Determine the [X, Y] coordinate at the center of the cell enclosing the given text.  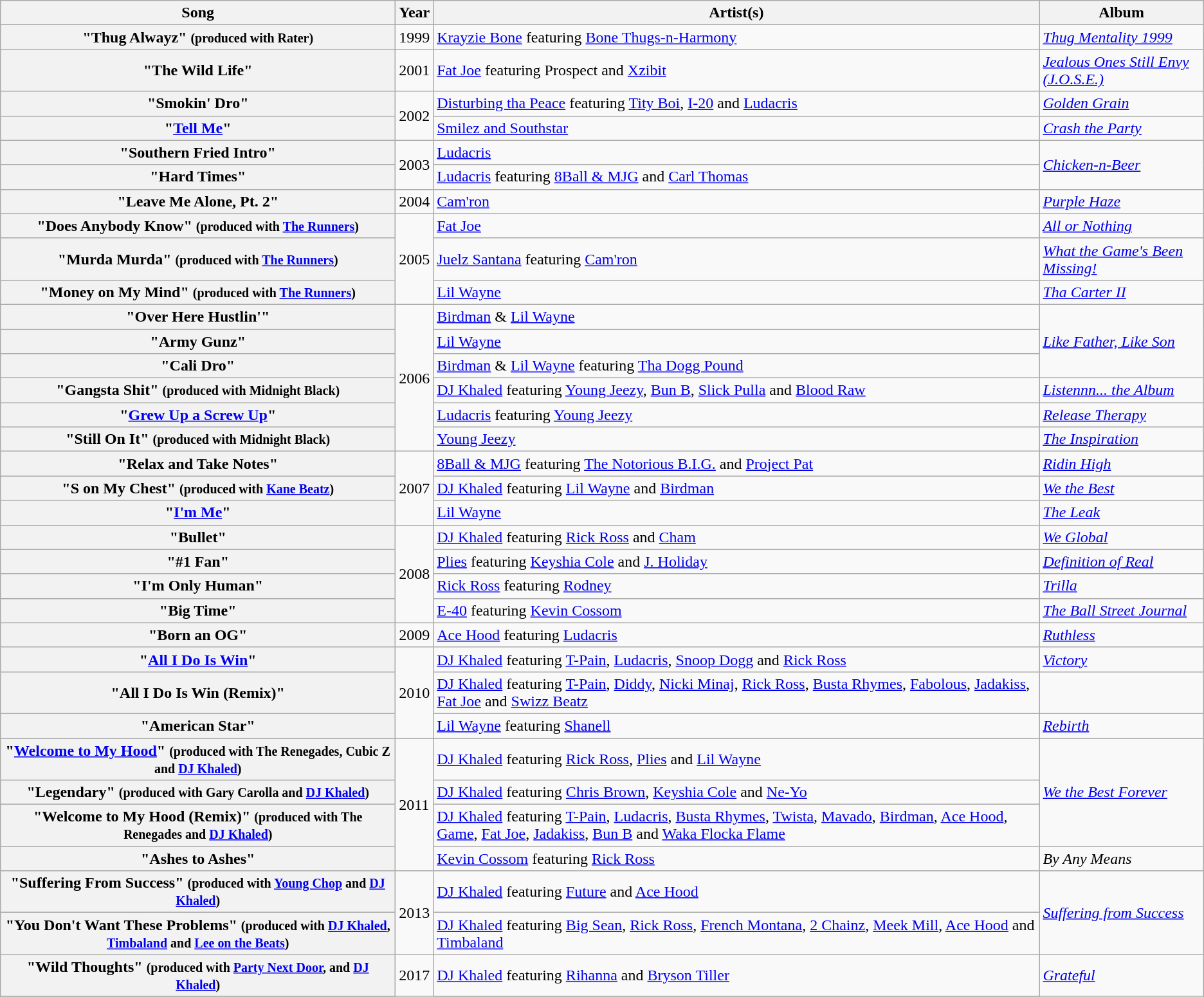
Year [414, 13]
Ridin High [1122, 464]
Crash the Party [1122, 128]
2017 [414, 975]
"Army Gunz" [198, 342]
2007 [414, 488]
DJ Khaled featuring Big Sean, Rick Ross, French Montana, 2 Chainz, Meek Mill, Ace Hood and Timbaland [736, 934]
Fat Joe [736, 226]
Kevin Cossom featuring Rick Ross [736, 859]
Trilla [1122, 586]
"I'm Me" [198, 513]
Fat Joe featuring Prospect and Xzibit [736, 71]
Ace Hood featuring Ludacris [736, 635]
"Leave Me Alone, Pt. 2" [198, 201]
2009 [414, 635]
2001 [414, 71]
Disturbing tha Peace featuring Tity Boi, I-20 and Ludacris [736, 104]
Suffering from Success [1122, 913]
By Any Means [1122, 859]
DJ Khaled featuring Young Jeezy, Bun B, Slick Pulla and Blood Raw [736, 390]
"All I Do Is Win (Remix)" [198, 692]
DJ Khaled featuring Rick Ross and Cham [736, 537]
"Still On It" (produced with Midnight Black) [198, 439]
Plies featuring Keyshia Cole and J. Holiday [736, 562]
Lil Wayne featuring Shanell [736, 726]
"Bullet" [198, 537]
"#1 Fan" [198, 562]
We Global [1122, 537]
DJ Khaled featuring Future and Ace Hood [736, 892]
2002 [414, 116]
Listennn... the Album [1122, 390]
Tha Carter II [1122, 292]
Golden Grain [1122, 104]
Cam'ron [736, 201]
We the Best Forever [1122, 792]
Krayzie Bone featuring Bone Thugs-n-Harmony [736, 37]
2008 [414, 574]
E-40 featuring Kevin Cossom [736, 610]
2004 [414, 201]
"I'm Only Human" [198, 586]
"All I Do Is Win" [198, 659]
8Ball & MJG featuring The Notorious B.I.G. and Project Pat [736, 464]
Thug Mentality 1999 [1122, 37]
"The Wild Life" [198, 71]
All or Nothing [1122, 226]
Smilez and Southstar [736, 128]
"Welcome to My Hood (Remix)" (produced with The Renegades and DJ Khaled) [198, 826]
The Inspiration [1122, 439]
2003 [414, 165]
Victory [1122, 659]
DJ Khaled featuring T-Pain, Ludacris, Busta Rhymes, Twista, Mavado, Birdman, Ace Hood, Game, Fat Joe, Jadakiss, Bun B and Waka Flocka Flame [736, 826]
Grateful [1122, 975]
"Suffering From Success" (produced with Young Chop and DJ Khaled) [198, 892]
"Big Time" [198, 610]
Rebirth [1122, 726]
Rick Ross featuring Rodney [736, 586]
Birdman & Lil Wayne featuring Tha Dogg Pound [736, 366]
2013 [414, 913]
The Ball Street Journal [1122, 610]
"Does Anybody Know" (produced with The Runners) [198, 226]
"Gangsta Shit" (produced with Midnight Black) [198, 390]
"S on My Chest" (produced with Kane Beatz) [198, 488]
DJ Khaled featuring Rick Ross, Plies and Lil Wayne [736, 759]
"Over Here Hustlin'" [198, 316]
DJ Khaled featuring T-Pain, Ludacris, Snoop Dogg and Rick Ross [736, 659]
Ludacris [736, 152]
Jealous Ones Still Envy (J.O.S.E.) [1122, 71]
"Smokin' Dro" [198, 104]
"Born an OG" [198, 635]
2005 [414, 259]
"Thug Alwayz" (produced with Rater) [198, 37]
"Murda Murda" (produced with The Runners) [198, 259]
1999 [414, 37]
Ruthless [1122, 635]
"Legendary" (produced with Gary Carolla and DJ Khaled) [198, 792]
Ludacris featuring Young Jeezy [736, 415]
DJ Khaled featuring Rihanna and Bryson Tiller [736, 975]
"Money on My Mind" (produced with The Runners) [198, 292]
Definition of Real [1122, 562]
DJ Khaled featuring T-Pain, Diddy, Nicki Minaj, Rick Ross, Busta Rhymes, Fabolous, Jadakiss, Fat Joe and Swizz Beatz [736, 692]
"Southern Fried Intro" [198, 152]
Birdman & Lil Wayne [736, 316]
What the Game's Been Missing! [1122, 259]
"Wild Thoughts" (produced with Party Next Door, and DJ Khaled) [198, 975]
"American Star" [198, 726]
Song [198, 13]
"Cali Dro" [198, 366]
DJ Khaled featuring Lil Wayne and Birdman [736, 488]
The Leak [1122, 513]
2006 [414, 378]
Artist(s) [736, 13]
We the Best [1122, 488]
Chicken-n-Beer [1122, 165]
Album [1122, 13]
"Tell Me" [198, 128]
Release Therapy [1122, 415]
"Grew Up a Screw Up" [198, 415]
DJ Khaled featuring Chris Brown, Keyshia Cole and Ne-Yo [736, 792]
"Ashes to Ashes" [198, 859]
Like Father, Like Son [1122, 341]
Young Jeezy [736, 439]
Juelz Santana featuring Cam'ron [736, 259]
Ludacris featuring 8Ball & MJG and Carl Thomas [736, 177]
"You Don't Want These Problems" (produced with DJ Khaled, Timbaland and Lee on the Beats) [198, 934]
"Relax and Take Notes" [198, 464]
2011 [414, 805]
"Welcome to My Hood" (produced with The Renegades, Cubic Z and DJ Khaled) [198, 759]
2010 [414, 692]
Purple Haze [1122, 201]
"Hard Times" [198, 177]
